Determine the (x, y) coordinate at the center of the cell enclosing the given text.  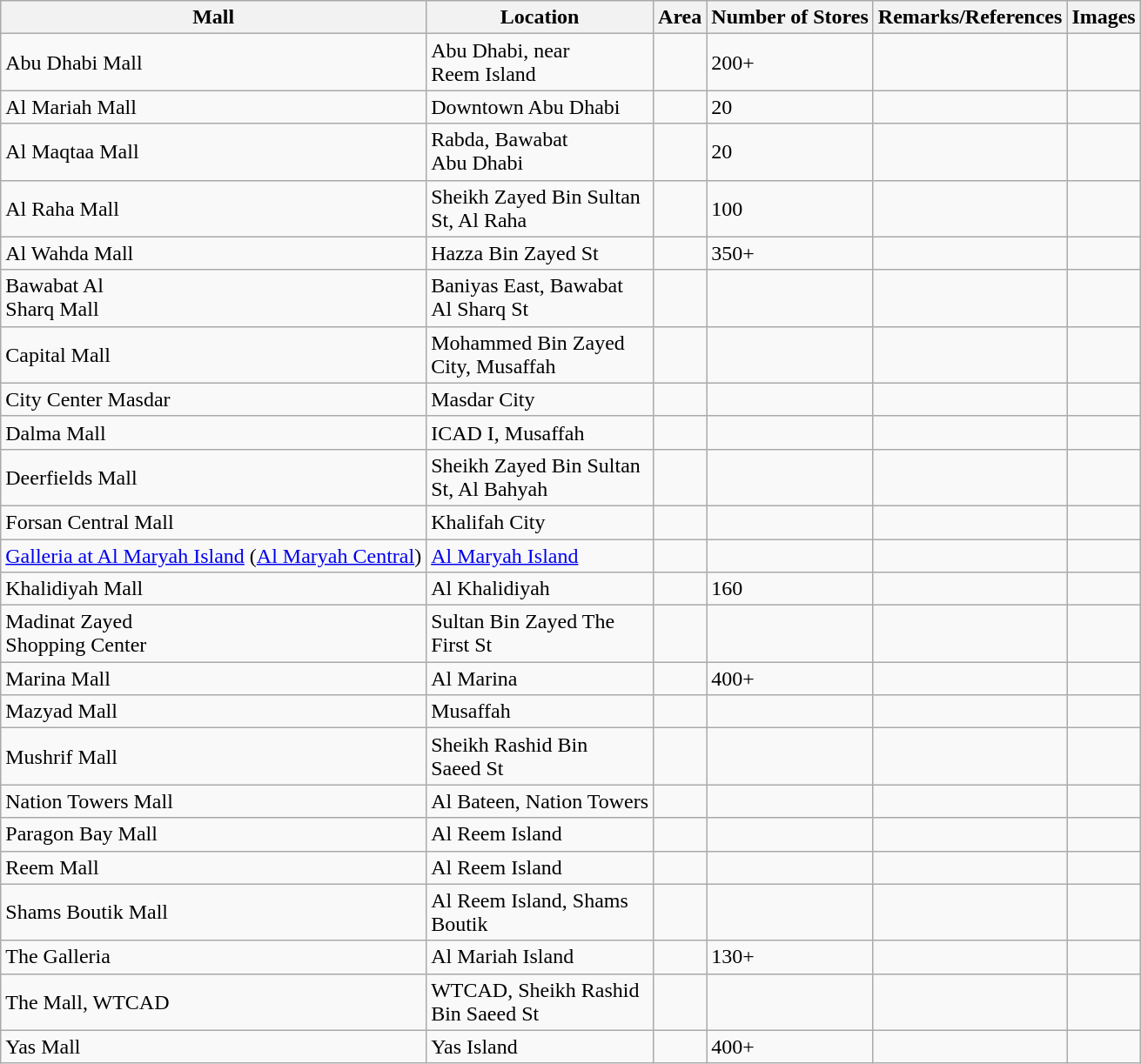
Khalidiyah Mall (214, 589)
Number of Stores (790, 17)
Al Maqtaa Mall (214, 151)
Al Maryah Island (540, 556)
Images (1104, 17)
Mazyad Mall (214, 712)
Al Mariah Mall (214, 107)
Remarks/References (970, 17)
Rabda, BawabatAbu Dhabi (540, 151)
Capital Mall (214, 355)
Al Khalidiyah (540, 589)
The Galleria (214, 957)
Dalma Mall (214, 432)
Madinat ZayedShopping Center (214, 633)
Al Marina (540, 679)
Abu Dhabi, nearReem Island (540, 63)
Musaffah (540, 712)
130+ (790, 957)
Masdar City (540, 399)
Marina Mall (214, 679)
Reem Mall (214, 867)
WTCAD, Sheikh RashidBin Saeed St (540, 1002)
Shams Boutik Mall (214, 912)
Al Bateen, Nation Towers (540, 801)
Al Mariah Island (540, 957)
Deerfields Mall (214, 477)
Paragon Bay Mall (214, 834)
100 (790, 209)
Bawabat AlSharq Mall (214, 298)
Location (540, 17)
Downtown Abu Dhabi (540, 107)
Abu Dhabi Mall (214, 63)
Yas Island (540, 1047)
Khalifah City (540, 522)
Sheikh Rashid BinSaeed St (540, 757)
200+ (790, 63)
Hazza Bin Zayed St (540, 253)
Galleria at Al Maryah Island (Al Maryah Central) (214, 556)
Mall (214, 17)
City Center Masdar (214, 399)
Area (681, 17)
Mushrif Mall (214, 757)
Sheikh Zayed Bin SultanSt, Al Raha (540, 209)
Al Wahda Mall (214, 253)
Sheikh Zayed Bin SultanSt, Al Bahyah (540, 477)
Yas Mall (214, 1047)
Sultan Bin Zayed TheFirst St (540, 633)
Al Raha Mall (214, 209)
160 (790, 589)
350+ (790, 253)
Nation Towers Mall (214, 801)
ICAD I, Musaffah (540, 432)
Mohammed Bin ZayedCity, Musaffah (540, 355)
Al Reem Island, ShamsBoutik (540, 912)
Forsan Central Mall (214, 522)
The Mall, WTCAD (214, 1002)
Baniyas East, BawabatAl Sharq St (540, 298)
